Locate the cell with the specified text and output its [X, Y] center coordinate. 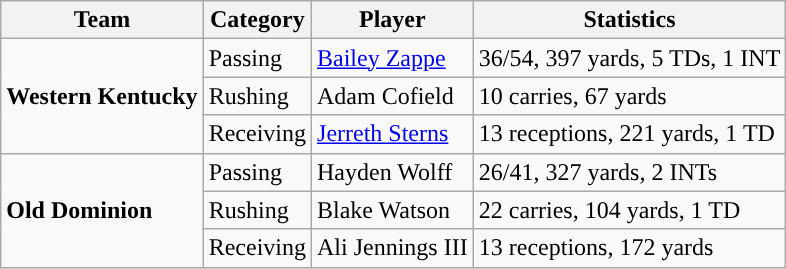
36/54, 397 yards, 5 TDs, 1 INT [630, 58]
Western Kentucky [102, 96]
Team [102, 20]
Player [393, 20]
Ali Jennings III [393, 248]
Bailey Zappe [393, 58]
Category [257, 20]
Blake Watson [393, 210]
10 carries, 67 yards [630, 96]
13 receptions, 172 yards [630, 248]
22 carries, 104 yards, 1 TD [630, 210]
Adam Cofield [393, 96]
Old Dominion [102, 210]
26/41, 327 yards, 2 INTs [630, 172]
13 receptions, 221 yards, 1 TD [630, 134]
Jerreth Sterns [393, 134]
Hayden Wolff [393, 172]
Statistics [630, 20]
